Identify which cell holds the provided text, then report its (x, y) central coordinate. 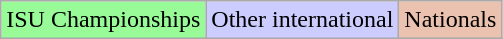
Nationals (450, 20)
Other international (302, 20)
ISU Championships (104, 20)
